Capture the cell that displays the provided text and extract its (x, y) central coordinate. 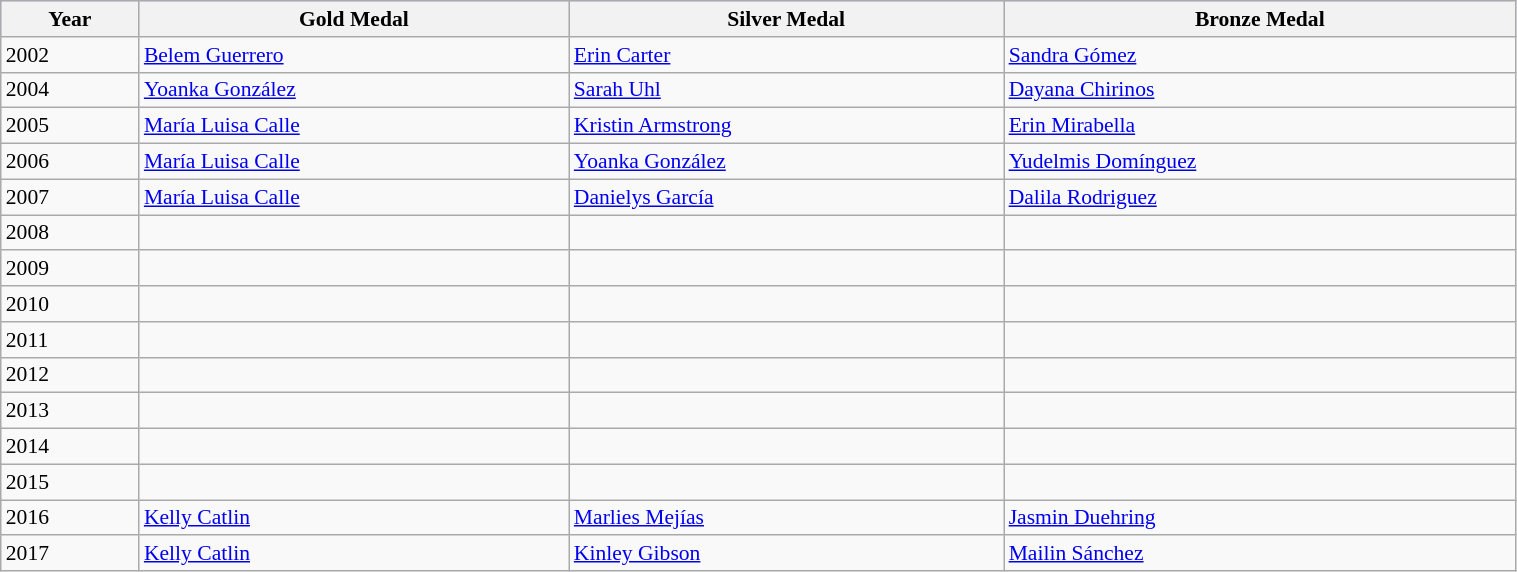
Marlies Mejías (786, 518)
2013 (70, 411)
2015 (70, 482)
Erin Mirabella (1260, 126)
Dalila Rodriguez (1260, 197)
Sarah Uhl (786, 90)
Gold Medal (354, 19)
2014 (70, 447)
Bronze Medal (1260, 19)
Mailin Sánchez (1260, 554)
Dayana Chirinos (1260, 90)
2017 (70, 554)
Kristin Armstrong (786, 126)
2005 (70, 126)
2016 (70, 518)
2011 (70, 340)
2006 (70, 162)
Yudelmis Domínguez (1260, 162)
Silver Medal (786, 19)
Jasmin Duehring (1260, 518)
2012 (70, 375)
Belem Guerrero (354, 55)
2002 (70, 55)
2009 (70, 269)
Erin Carter (786, 55)
Sandra Gómez (1260, 55)
Year (70, 19)
Kinley Gibson (786, 554)
Danielys García (786, 197)
2004 (70, 90)
2008 (70, 233)
2007 (70, 197)
2010 (70, 304)
